Scan for the cell matching the given text and deliver its [x, y] coordinate at center. 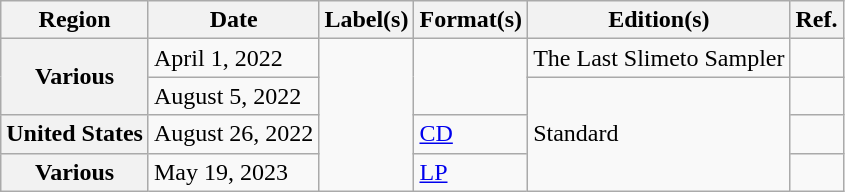
CD [471, 134]
Format(s) [471, 20]
Region [75, 20]
United States [75, 134]
May 19, 2023 [233, 172]
August 26, 2022 [233, 134]
Label(s) [366, 20]
Ref. [816, 20]
Date [233, 20]
Standard [659, 134]
The Last Slimeto Sampler [659, 58]
LP [471, 172]
August 5, 2022 [233, 96]
Edition(s) [659, 20]
April 1, 2022 [233, 58]
